Scan for the cell matching the given text and deliver its (x, y) coordinate at center. 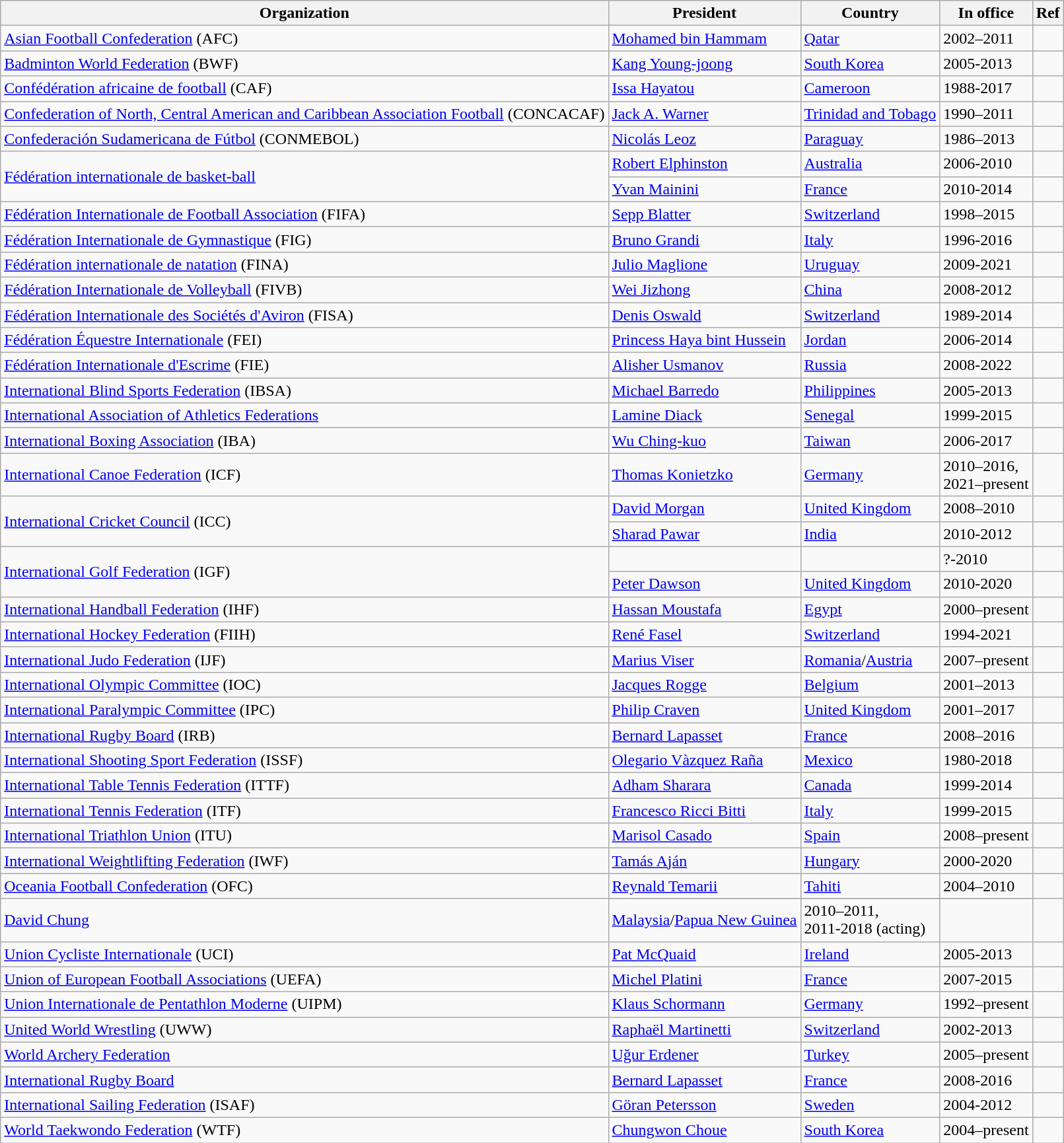
1990–2011 (986, 114)
Mexico (870, 760)
Tahiti (870, 886)
Wei Jizhong (704, 289)
International Weightlifting Federation (IWF) (304, 861)
2008–present (986, 836)
Michael Barredo (704, 390)
Ireland (870, 954)
2010-2012 (986, 534)
2000-2020 (986, 861)
International Shooting Sport Federation (ISSF) (304, 760)
Sweden (870, 1105)
International Boxing Association (IBA) (304, 441)
René Fasel (704, 634)
Jack A. Warner (704, 114)
2006-2010 (986, 164)
Chungwon Choue (704, 1130)
Fédération Internationale de Gymnastique (FIG) (304, 239)
Union Internationale de Pentathlon Moderne (UIPM) (304, 1004)
China (870, 289)
2004–2010 (986, 886)
Cameroon (870, 89)
In office (986, 13)
Marisol Casado (704, 836)
Australia (870, 164)
2008-2016 (986, 1080)
2001–2013 (986, 684)
International Hockey Federation (FIIH) (304, 634)
Kang Young-joong (704, 63)
1980-2018 (986, 760)
2010-2020 (986, 584)
2009-2021 (986, 264)
2010–2011, 2011-2018 (acting) (870, 920)
President (704, 13)
Adham Sharara (704, 786)
Nicolás Leoz (704, 139)
International Blind Sports Federation (IBSA) (304, 390)
Marius Viser (704, 659)
Asian Football Confederation (AFC) (304, 38)
International Canoe Federation (ICF) (304, 474)
Egypt (870, 609)
International Tennis Federation (ITF) (304, 811)
Turkey (870, 1054)
David Chung (304, 920)
Tamás Aján (704, 861)
Fédération Internationale des Sociétés d'Aviron (FISA) (304, 315)
Princess Haya bint Hussein (704, 340)
Fédération Internationale de Volleyball (FIVB) (304, 289)
Senegal (870, 416)
International Handball Federation (IHF) (304, 609)
Confederation of North, Central American and Caribbean Association Football (CONCACAF) (304, 114)
1989-2014 (986, 315)
2010-2014 (986, 189)
Badminton World Federation (BWF) (304, 63)
International Association of Athletics Federations (304, 416)
2007–present (986, 659)
Oceania Football Confederation (OFC) (304, 886)
Klaus Schormann (704, 1004)
Denis Oswald (704, 315)
Thomas Konietzko (704, 474)
2007-2015 (986, 979)
2004-2012 (986, 1105)
Fédération Internationale d'Escrime (FIE) (304, 365)
International Rugby Board (IRB) (304, 735)
Julio Maglione (704, 264)
Jacques Rogge (704, 684)
2008-2022 (986, 365)
Organization (304, 13)
Trinidad and Tobago (870, 114)
Mohamed bin Hammam (704, 38)
Philippines (870, 390)
Union Cycliste Internationale (UCI) (304, 954)
Fédération internationale de basket-ball (304, 176)
?-2010 (986, 559)
2000–present (986, 609)
2006-2014 (986, 340)
Robert Elphinston (704, 164)
2008–2016 (986, 735)
2008-2012 (986, 289)
International Sailing Federation (ISAF) (304, 1105)
1994-2021 (986, 634)
International Table Tennis Federation (ITTF) (304, 786)
International Paralympic Committee (IPC) (304, 710)
Michel Platini (704, 979)
Uruguay (870, 264)
Alisher Usmanov (704, 365)
2008–2010 (986, 509)
Raphaël Martinetti (704, 1029)
Reynald Temarii (704, 886)
Malaysia/Papua New Guinea (704, 920)
2006-2017 (986, 441)
2004–present (986, 1130)
Fédération Équestre Internationale (FEI) (304, 340)
Fédération internationale de natation (FINA) (304, 264)
Bruno Grandi (704, 239)
Issa Hayatou (704, 89)
2005–present (986, 1054)
Taiwan (870, 441)
Peter Dawson (704, 584)
David Morgan (704, 509)
2010–2016, 2021–present (986, 474)
World Archery Federation (304, 1054)
International Judo Federation (IJF) (304, 659)
2002–2011 (986, 38)
2002-2013 (986, 1029)
Paraguay (870, 139)
Union of European Football Associations (UEFA) (304, 979)
Pat McQuaid (704, 954)
Confederación Sudamericana de Fútbol (CONMEBOL) (304, 139)
Lamine Diack (704, 416)
India (870, 534)
International Cricket Council (ICC) (304, 521)
United World Wrestling (UWW) (304, 1029)
1986–2013 (986, 139)
International Rugby Board (304, 1080)
Sharad Pawar (704, 534)
Confédération africaine de football (CAF) (304, 89)
1988-2017 (986, 89)
World Taekwondo Federation (WTF) (304, 1130)
International Olympic Committee (IOC) (304, 684)
1992–present (986, 1004)
Country (870, 13)
International Triathlon Union (ITU) (304, 836)
Francesco Ricci Bitti (704, 811)
Hungary (870, 861)
Belgium (870, 684)
Philip Craven (704, 710)
Qatar (870, 38)
Fédération Internationale de Football Association (FIFA) (304, 214)
International Golf Federation (IGF) (304, 571)
Olegario Vàzquez Raña (704, 760)
Spain (870, 836)
Jordan (870, 340)
1999-2014 (986, 786)
1996-2016 (986, 239)
Sepp Blatter (704, 214)
Wu Ching-kuo (704, 441)
Ref (1047, 13)
Yvan Mainini (704, 189)
Russia (870, 365)
Romania/Austria (870, 659)
1998–2015 (986, 214)
Hassan Moustafa (704, 609)
Canada (870, 786)
Uğur Erdener (704, 1054)
2001–2017 (986, 710)
Göran Petersson (704, 1105)
